Search for the cell housing the specified text and yield its [X, Y] center coordinate. 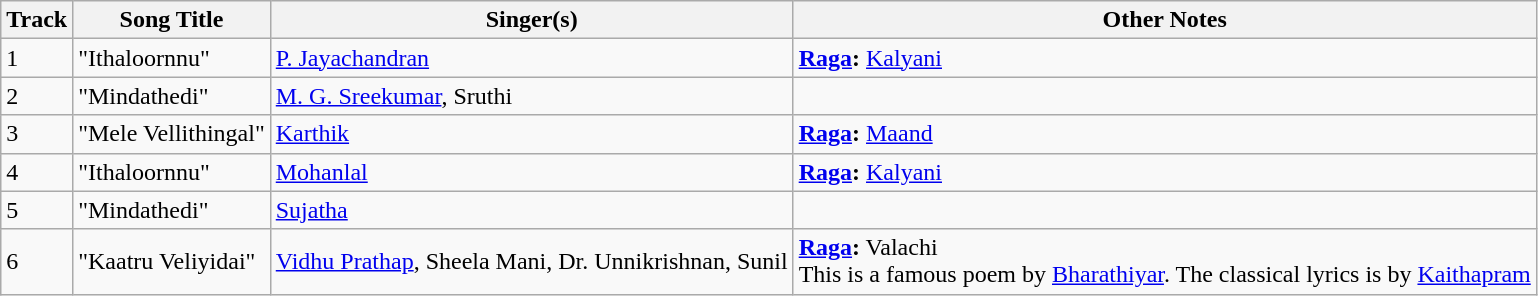
"Kaatru Veliyidai" [172, 262]
Sujatha [532, 210]
Song Title [172, 20]
3 [37, 134]
Raga: Maand [1164, 134]
Raga: ValachiThis is a famous poem by Bharathiyar. The classical lyrics is by Kaithapram [1164, 262]
P. Jayachandran [532, 58]
1 [37, 58]
Singer(s) [532, 20]
"Mele Vellithingal" [172, 134]
5 [37, 210]
Other Notes [1164, 20]
Track [37, 20]
4 [37, 172]
Karthik [532, 134]
2 [37, 96]
6 [37, 262]
Vidhu Prathap, Sheela Mani, Dr. Unnikrishnan, Sunil [532, 262]
M. G. Sreekumar, Sruthi [532, 96]
Mohanlal [532, 172]
